Detect which cell encompasses the target text, then output its [X, Y] center coordinate. 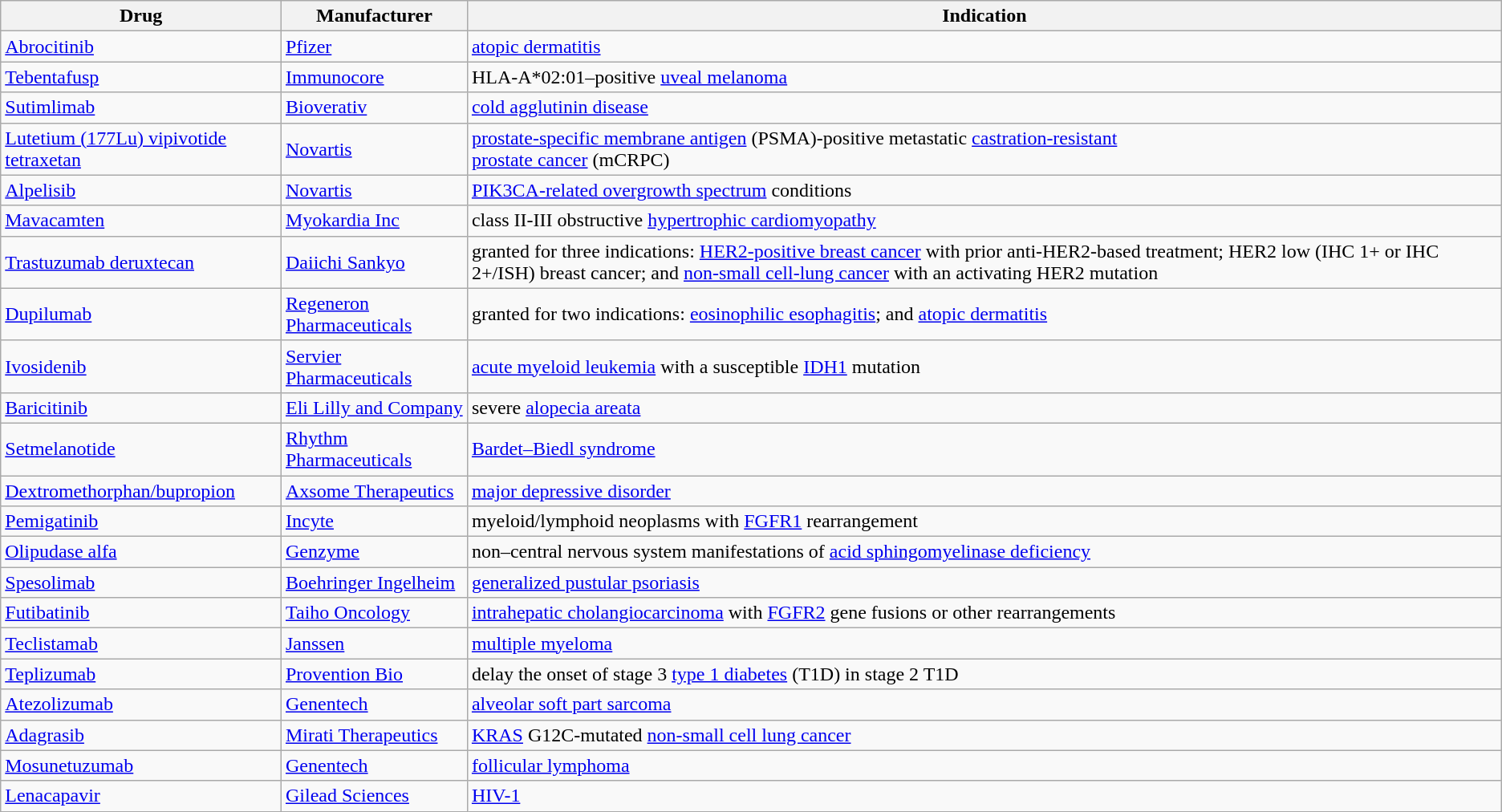
Tebentafusp [141, 77]
alveolar soft part sarcoma [984, 704]
Bioverativ [374, 108]
Futibatinib [141, 613]
Atezolizumab [141, 704]
HIV-1 [984, 796]
Axsome Therapeutics [374, 490]
Alpelisib [141, 190]
Baricitinib [141, 408]
HLA-A*02:01–positive uveal melanoma [984, 77]
multiple myeloma [984, 644]
Drug [141, 16]
Regeneron Pharmaceuticals [374, 315]
KRAS G12C-mutated non-small cell lung cancer [984, 735]
Janssen [374, 644]
Sutimlimab [141, 108]
Manufacturer [374, 16]
Teclistamab [141, 644]
prostate-specific membrane antigen (PSMA)-positive metastatic castration-resistantprostate cancer (mCRPC) [984, 149]
severe alopecia areata [984, 408]
generalized pustular psoriasis [984, 583]
Daiichi Sankyo [374, 262]
Bardet–Biedl syndrome [984, 449]
Gilead Sciences [374, 796]
Mosunetuzumab [141, 765]
Adagrasib [141, 735]
Lenacapavir [141, 796]
Setmelanotide [141, 449]
Dextromethorphan/bupropion [141, 490]
delay the onset of stage 3 type 1 diabetes (T1D) in stage 2 T1D [984, 674]
intrahepatic cholangiocarcinoma with FGFR2 gene fusions or other rearrangements [984, 613]
Indication [984, 16]
Olipudase alfa [141, 552]
Mavacamten [141, 221]
Taiho Oncology [374, 613]
Provention Bio [374, 674]
Pemigatinib [141, 522]
Rhythm Pharmaceuticals [374, 449]
class II-III obstructive hypertrophic cardiomyopathy [984, 221]
non–central nervous system manifestations of acid sphingomyelinase deficiency [984, 552]
Spesolimab [141, 583]
cold agglutinin disease [984, 108]
Boehringer Ingelheim [374, 583]
Dupilumab [141, 315]
atopic dermatitis [984, 47]
Eli Lilly and Company [374, 408]
Teplizumab [141, 674]
Myokardia Inc [374, 221]
Incyte [374, 522]
Trastuzumab deruxtecan [141, 262]
myeloid/lymphoid neoplasms with FGFR1 rearrangement [984, 522]
Genzyme [374, 552]
Lutetium (177Lu) vipivotide tetraxetan [141, 149]
granted for two indications: eosinophilic esophagitis; and atopic dermatitis [984, 315]
Servier Pharmaceuticals [374, 366]
Immunocore [374, 77]
PIK3CA-related overgrowth spectrum conditions [984, 190]
acute myeloid leukemia with a susceptible IDH1 mutation [984, 366]
Ivosidenib [141, 366]
Pfizer [374, 47]
follicular lymphoma [984, 765]
Abrocitinib [141, 47]
Mirati Therapeutics [374, 735]
major depressive disorder [984, 490]
